Locate the cell with the specified text and output its [X, Y] center coordinate. 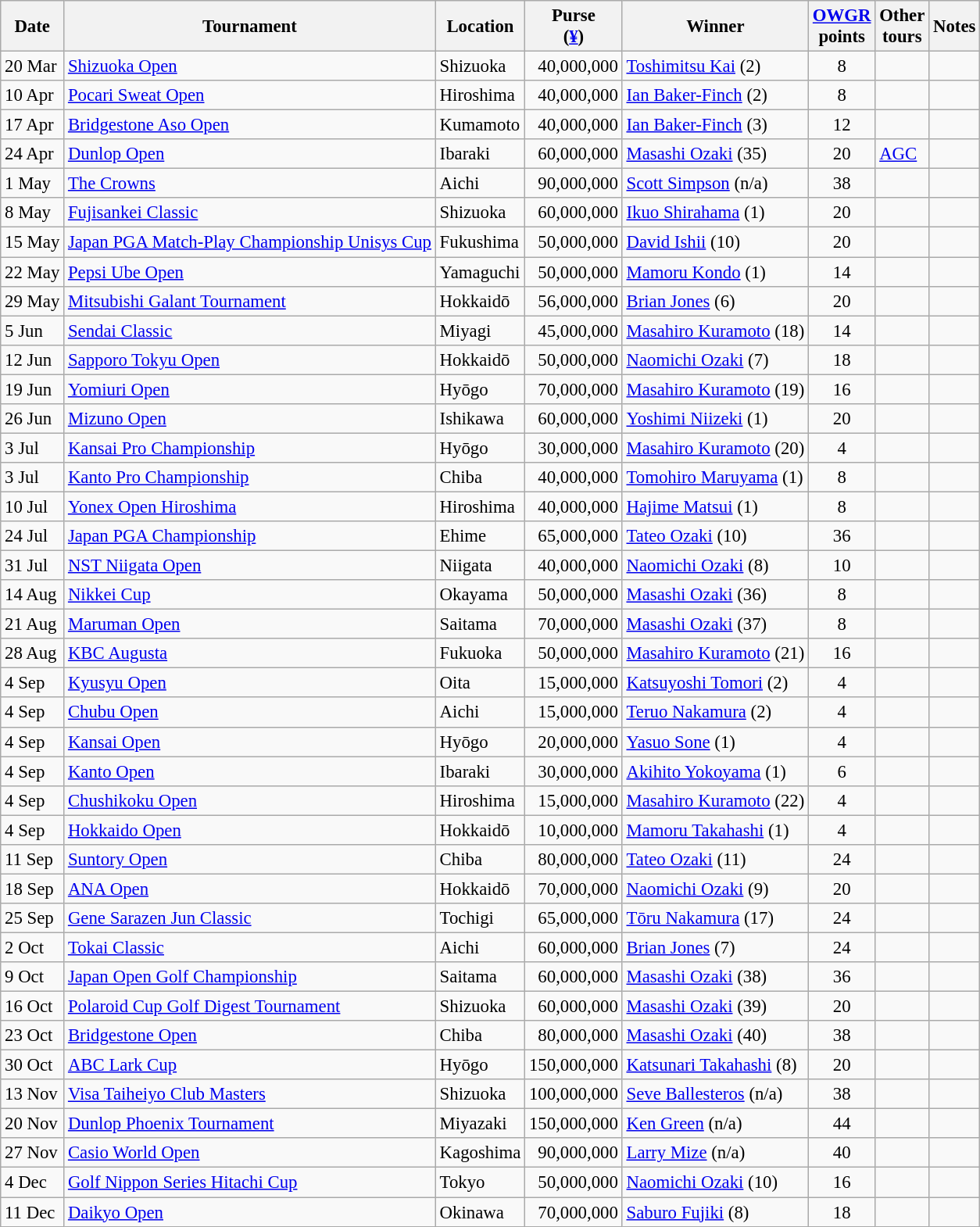
AGC [902, 154]
OWGRpoints [842, 27]
Yoshimi Niizeki (1) [715, 419]
20,000,000 [574, 742]
ABC Lark Cup [250, 1065]
Kanto Pro Championship [250, 478]
27 Nov [33, 1153]
Ian Baker-Finch (2) [715, 95]
22 May [33, 272]
Tateo Ozaki (10) [715, 536]
Winner [715, 27]
NST Niigata Open [250, 566]
Maruman Open [250, 624]
Casio World Open [250, 1153]
24 Apr [33, 154]
Toshimitsu Kai (2) [715, 66]
10 Jul [33, 506]
Polaroid Cup Golf Digest Tournament [250, 1007]
KBC Augusta [250, 653]
26 Jun [33, 419]
Notes [955, 27]
Chubu Open [250, 713]
Akihito Yokoyama (1) [715, 771]
Brian Jones (6) [715, 301]
Pepsi Ube Open [250, 272]
Ian Baker-Finch (3) [715, 125]
ANA Open [250, 889]
Mamoru Kondo (1) [715, 272]
8 May [33, 213]
11 Sep [33, 860]
13 Nov [33, 1094]
Tournament [250, 27]
Masashi Ozaki (35) [715, 154]
Dunlop Open [250, 154]
17 Apr [33, 125]
Katsunari Takahashi (8) [715, 1065]
12 Jun [33, 360]
Seve Ballesteros (n/a) [715, 1094]
Othertours [902, 27]
Fukushima [480, 242]
Masahiro Kuramoto (20) [715, 448]
David Ishii (10) [715, 242]
Chushikoku Open [250, 800]
15 May [33, 242]
40 [842, 1153]
Japan PGA Championship [250, 536]
Kansai Pro Championship [250, 448]
4 Dec [33, 1182]
Tōru Nakamura (17) [715, 918]
Mitsubishi Galant Tournament [250, 301]
16 Oct [33, 1007]
Japan Open Golf Championship [250, 977]
Tokyo [480, 1182]
Hajime Matsui (1) [715, 506]
Masashi Ozaki (36) [715, 595]
Masashi Ozaki (40) [715, 1036]
Oita [480, 683]
Fukuoka [480, 653]
Bridgestone Open [250, 1036]
Sapporo Tokyu Open [250, 360]
28 Aug [33, 653]
Naomichi Ozaki (7) [715, 360]
Teruo Nakamura (2) [715, 713]
Masahiro Kuramoto (18) [715, 331]
Pocari Sweat Open [250, 95]
25 Sep [33, 918]
10 Apr [33, 95]
Masahiro Kuramoto (22) [715, 800]
18 Sep [33, 889]
Yonex Open Hiroshima [250, 506]
Hokkaido Open [250, 830]
Sendai Classic [250, 331]
Ikuo Shirahama (1) [715, 213]
30 Oct [33, 1065]
Niigata [480, 566]
Scott Simpson (n/a) [715, 184]
20 Mar [33, 66]
Fujisankei Classic [250, 213]
Daikyo Open [250, 1212]
Brian Jones (7) [715, 947]
24 Jul [33, 536]
Larry Mize (n/a) [715, 1153]
6 [842, 771]
Kanto Open [250, 771]
29 May [33, 301]
Gene Sarazen Jun Classic [250, 918]
21 Aug [33, 624]
2 Oct [33, 947]
Yasuo Sone (1) [715, 742]
Date [33, 27]
Naomichi Ozaki (10) [715, 1182]
Miyagi [480, 331]
20 Nov [33, 1124]
44 [842, 1124]
Shizuoka Open [250, 66]
Tochigi [480, 918]
Mizuno Open [250, 419]
Tateo Ozaki (11) [715, 860]
Naomichi Ozaki (8) [715, 566]
100,000,000 [574, 1094]
Visa Taiheiyo Club Masters [250, 1094]
Mamoru Takahashi (1) [715, 830]
9 Oct [33, 977]
12 [842, 125]
The Crowns [250, 184]
45,000,000 [574, 331]
Kyusyu Open [250, 683]
14 Aug [33, 595]
Naomichi Ozaki (9) [715, 889]
Suntory Open [250, 860]
5 Jun [33, 331]
Golf Nippon Series Hitachi Cup [250, 1182]
Tokai Classic [250, 947]
56,000,000 [574, 301]
Nikkei Cup [250, 595]
11 Dec [33, 1212]
19 Jun [33, 389]
Yamaguchi [480, 272]
Kansai Open [250, 742]
Ken Green (n/a) [715, 1124]
Bridgestone Aso Open [250, 125]
10,000,000 [574, 830]
Tomohiro Maruyama (1) [715, 478]
Okinawa [480, 1212]
Kumamoto [480, 125]
31 Jul [33, 566]
Purse(¥) [574, 27]
Ehime [480, 536]
Masashi Ozaki (37) [715, 624]
Location [480, 27]
1 May [33, 184]
10 [842, 566]
23 Oct [33, 1036]
Saburo Fujiki (8) [715, 1212]
Masahiro Kuramoto (21) [715, 653]
Masashi Ozaki (39) [715, 1007]
Yomiuri Open [250, 389]
Masahiro Kuramoto (19) [715, 389]
Japan PGA Match-Play Championship Unisys Cup [250, 242]
Katsuyoshi Tomori (2) [715, 683]
Okayama [480, 595]
Kagoshima [480, 1153]
Masashi Ozaki (38) [715, 977]
Miyazaki [480, 1124]
Dunlop Phoenix Tournament [250, 1124]
Ishikawa [480, 419]
